Provide the [x, y] coordinate of the cell's center where the given text is located.  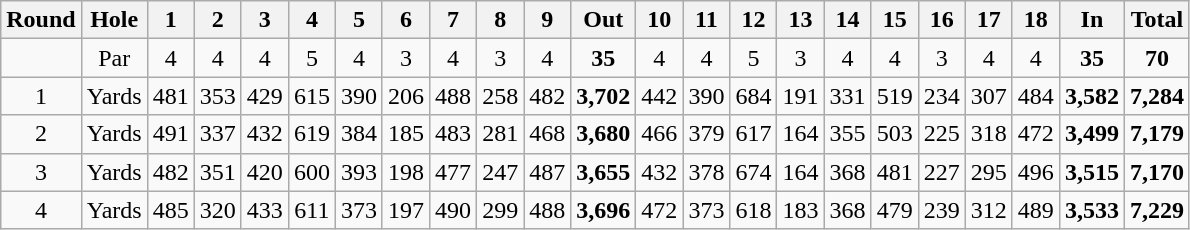
6 [406, 20]
7,179 [1156, 134]
7,170 [1156, 172]
684 [754, 96]
Hole [114, 20]
7,229 [1156, 210]
479 [894, 210]
674 [754, 172]
519 [894, 96]
239 [942, 210]
3,696 [604, 210]
466 [660, 134]
299 [500, 210]
477 [454, 172]
485 [170, 210]
Round [41, 20]
11 [706, 20]
318 [988, 134]
618 [754, 210]
503 [894, 134]
490 [454, 210]
3,680 [604, 134]
15 [894, 20]
206 [406, 96]
16 [942, 20]
225 [942, 134]
3,499 [1092, 134]
378 [706, 172]
429 [264, 96]
227 [942, 172]
619 [312, 134]
331 [848, 96]
312 [988, 210]
320 [218, 210]
600 [312, 172]
307 [988, 96]
295 [988, 172]
3,533 [1092, 210]
8 [500, 20]
183 [800, 210]
496 [1036, 172]
7,284 [1156, 96]
198 [406, 172]
Par [114, 58]
611 [312, 210]
3,582 [1092, 96]
7 [454, 20]
442 [660, 96]
483 [454, 134]
197 [406, 210]
379 [706, 134]
In [1092, 20]
337 [218, 134]
3,515 [1092, 172]
10 [660, 20]
351 [218, 172]
433 [264, 210]
258 [500, 96]
353 [218, 96]
615 [312, 96]
234 [942, 96]
489 [1036, 210]
9 [548, 20]
191 [800, 96]
468 [548, 134]
355 [848, 134]
617 [754, 134]
13 [800, 20]
281 [500, 134]
185 [406, 134]
384 [358, 134]
247 [500, 172]
3,702 [604, 96]
14 [848, 20]
Total [1156, 20]
12 [754, 20]
3,655 [604, 172]
17 [988, 20]
420 [264, 172]
Out [604, 20]
484 [1036, 96]
491 [170, 134]
487 [548, 172]
393 [358, 172]
18 [1036, 20]
70 [1156, 58]
